Return the [x, y] coordinate for the center point of the cell that contains the specified text.  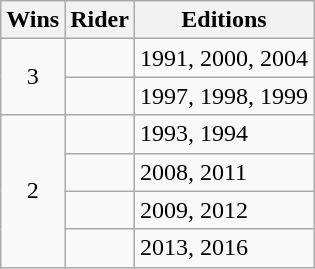
1991, 2000, 2004 [224, 58]
1997, 1998, 1999 [224, 96]
2009, 2012 [224, 210]
2 [33, 191]
Rider [100, 20]
1993, 1994 [224, 134]
Wins [33, 20]
2008, 2011 [224, 172]
3 [33, 77]
2013, 2016 [224, 248]
Editions [224, 20]
